Extract the [X, Y] coordinate from the center of the cell holding the provided text.  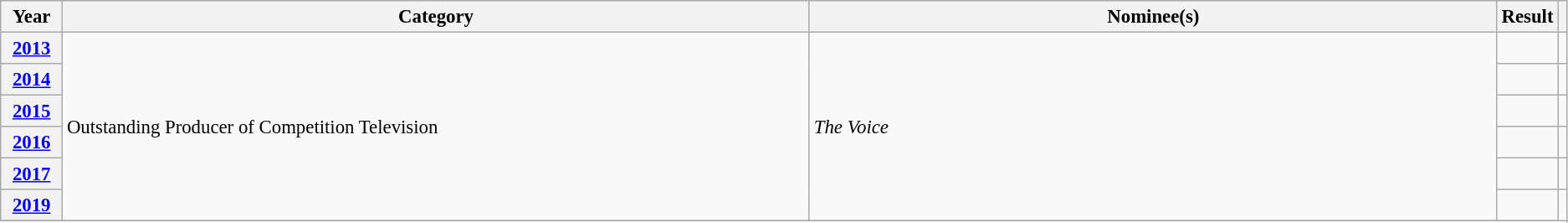
2013 [32, 49]
Year [32, 17]
2017 [32, 174]
2014 [32, 80]
Category [437, 17]
2019 [32, 205]
Outstanding Producer of Competition Television [437, 127]
2015 [32, 111]
Result [1528, 17]
The Voice [1153, 127]
Nominee(s) [1153, 17]
2016 [32, 143]
